Search for the cell housing the specified text and yield its [x, y] center coordinate. 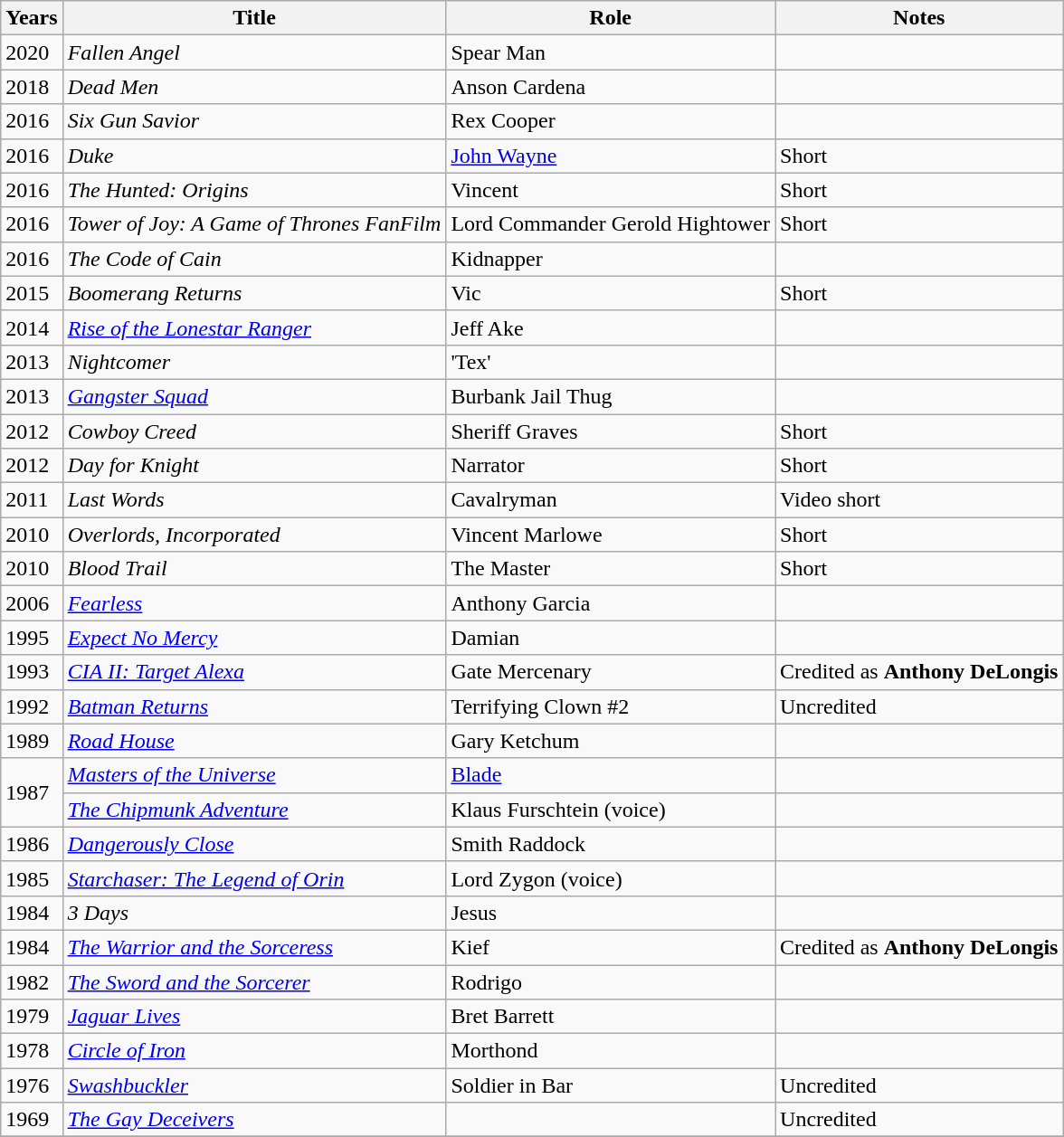
Gangster Squad [254, 396]
The Sword and the Sorcerer [254, 981]
Gary Ketchum [611, 741]
1989 [32, 741]
Role [611, 18]
Morthond [611, 1051]
Tower of Joy: A Game of Thrones FanFilm [254, 224]
2020 [32, 52]
Blade [611, 775]
Nightcomer [254, 362]
Rise of the Lonestar Ranger [254, 327]
Kief [611, 947]
Day for Knight [254, 466]
2015 [32, 293]
Jaguar Lives [254, 1017]
The Chipmunk Adventure [254, 810]
1992 [32, 706]
Rodrigo [611, 981]
Masters of the Universe [254, 775]
Dead Men [254, 87]
1986 [32, 844]
The Gay Deceivers [254, 1120]
3 Days [254, 913]
2018 [32, 87]
Dangerously Close [254, 844]
Rex Cooper [611, 121]
Overlords, Incorporated [254, 535]
Narrator [611, 466]
1987 [32, 792]
Terrifying Clown #2 [611, 706]
Years [32, 18]
1979 [32, 1017]
Fallen Angel [254, 52]
Starchaser: The Legend of Orin [254, 878]
The Code of Cain [254, 259]
Duke [254, 156]
Video short [919, 500]
The Hunted: Origins [254, 190]
Road House [254, 741]
Kidnapper [611, 259]
Fearless [254, 603]
2006 [32, 603]
Title [254, 18]
1995 [32, 638]
Vic [611, 293]
2011 [32, 500]
Notes [919, 18]
Burbank Jail Thug [611, 396]
Cowboy Creed [254, 431]
The Master [611, 569]
Gate Mercenary [611, 672]
Jeff Ake [611, 327]
Boomerang Returns [254, 293]
Batman Returns [254, 706]
Vincent [611, 190]
1982 [32, 981]
Anson Cardena [611, 87]
Anthony Garcia [611, 603]
Six Gun Savior [254, 121]
1985 [32, 878]
Expect No Mercy [254, 638]
John Wayne [611, 156]
Sheriff Graves [611, 431]
Blood Trail [254, 569]
1969 [32, 1120]
2014 [32, 327]
Cavalryman [611, 500]
1993 [32, 672]
Damian [611, 638]
CIA II: Target Alexa [254, 672]
Circle of Iron [254, 1051]
Soldier in Bar [611, 1085]
1976 [32, 1085]
The Warrior and the Sorceress [254, 947]
Last Words [254, 500]
Bret Barrett [611, 1017]
1978 [32, 1051]
Lord Commander Gerold Hightower [611, 224]
'Tex' [611, 362]
Vincent Marlowe [611, 535]
Klaus Furschtein (voice) [611, 810]
Spear Man [611, 52]
Lord Zygon (voice) [611, 878]
Jesus [611, 913]
Swashbuckler [254, 1085]
Smith Raddock [611, 844]
